Provide the [X, Y] coordinate of the cell's center where the given text is located.  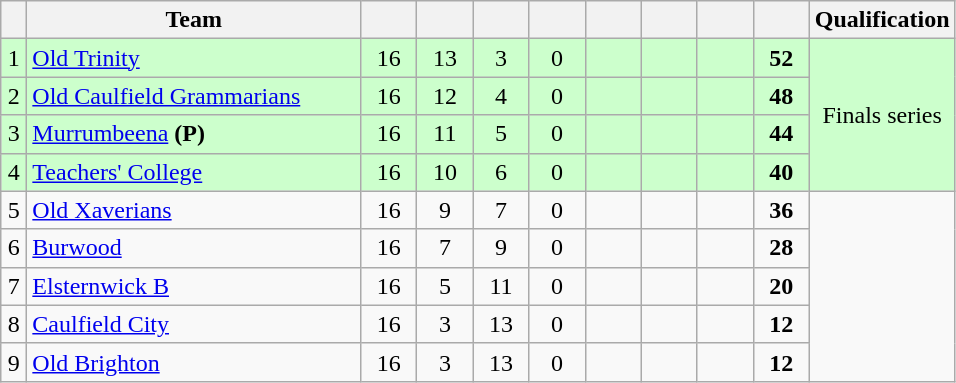
Old Xaverians [194, 210]
Elsternwick B [194, 286]
Burwood [194, 248]
28 [781, 248]
Qualification [882, 20]
48 [781, 96]
1 [14, 58]
Finals series [882, 115]
20 [781, 286]
Old Caulfield Grammarians [194, 96]
44 [781, 134]
Old Brighton [194, 362]
10 [445, 172]
Murrumbeena (P) [194, 134]
40 [781, 172]
2 [14, 96]
Caulfield City [194, 324]
8 [14, 324]
Old Trinity [194, 58]
Team [194, 20]
Teachers' College [194, 172]
36 [781, 210]
52 [781, 58]
